Return the (x, y) coordinate for the center point of the cell that contains the specified text.  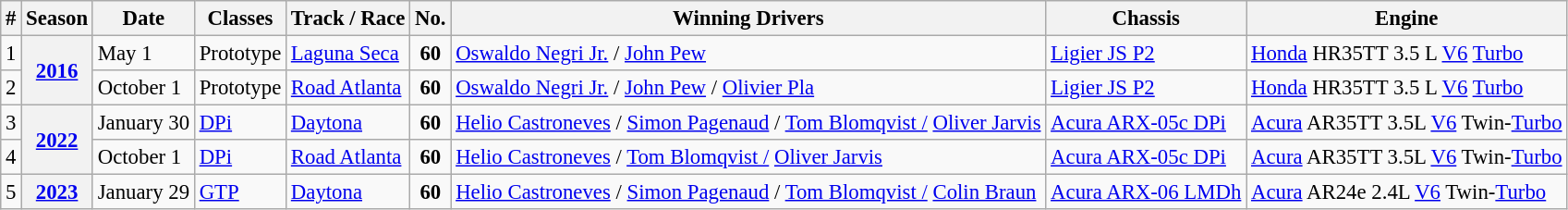
2016 (57, 70)
Track / Race (348, 19)
Laguna Seca (348, 54)
Helio Castroneves / Tom Blomqvist / Oliver Jarvis (748, 157)
January 30 (143, 123)
Helio Castroneves / Simon Pagenaud / Tom Blomqvist / Oliver Jarvis (748, 123)
Oswaldo Negri Jr. / John Pew (748, 54)
May 1 (143, 54)
Oswaldo Negri Jr. / John Pew / Olivier Pla (748, 88)
1 (11, 54)
Engine (1406, 19)
3 (11, 123)
4 (11, 157)
2 (11, 88)
January 29 (143, 192)
No. (431, 19)
2022 (57, 141)
Chassis (1146, 19)
GTP (240, 192)
5 (11, 192)
Acura ARX-06 LMDh (1146, 192)
# (11, 19)
Winning Drivers (748, 19)
Season (57, 19)
Classes (240, 19)
Helio Castroneves / Simon Pagenaud / Tom Blomqvist / Colin Braun (748, 192)
2023 (57, 192)
Date (143, 19)
Acura AR24e 2.4L V6 Twin-Turbo (1406, 192)
